Return the [X, Y] coordinate for the center point of the cell that contains the specified text.  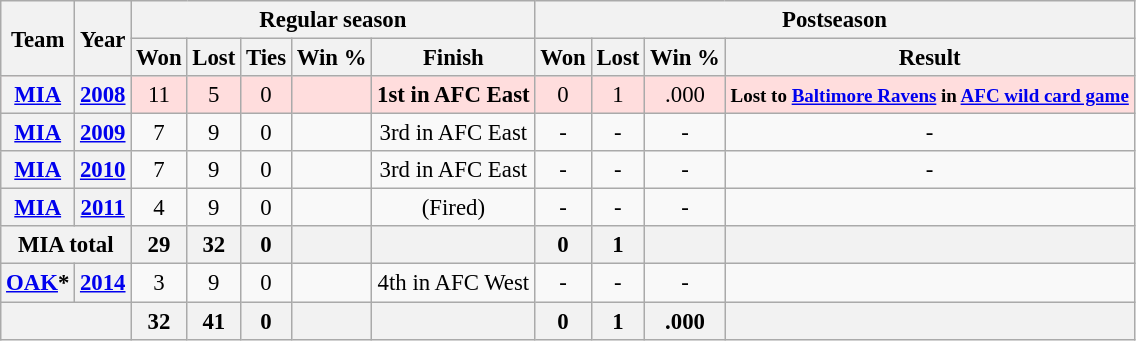
OAK* [38, 283]
MIA total [66, 245]
41 [214, 321]
2009 [103, 133]
2014 [103, 283]
3 [159, 283]
Result [930, 58]
Year [103, 38]
4 [159, 208]
(Fired) [454, 208]
5 [214, 95]
Lost to Baltimore Ravens in AFC wild card game [930, 95]
Team [38, 38]
Ties [266, 58]
Regular season [333, 20]
1st in AFC East [454, 95]
4th in AFC West [454, 283]
29 [159, 245]
Finish [454, 58]
2010 [103, 170]
2011 [103, 208]
2008 [103, 95]
11 [159, 95]
Postseason [834, 20]
